Return (X, Y) of the center of cell containing provided text 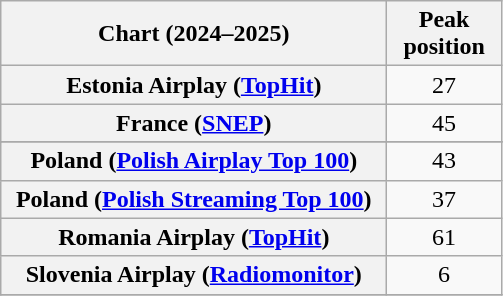
61 (444, 237)
6 (444, 275)
Romania Airplay (TopHit) (194, 237)
Estonia Airplay (TopHit) (194, 85)
27 (444, 85)
43 (444, 161)
Poland (Polish Airplay Top 100) (194, 161)
Peakposition (444, 34)
Chart (2024–2025) (194, 34)
Poland (Polish Streaming Top 100) (194, 199)
Slovenia Airplay (Radiomonitor) (194, 275)
37 (444, 199)
45 (444, 123)
France (SNEP) (194, 123)
